Pinpoint the cell where the given text exists, returning its [X, Y] midpoint coordinate. 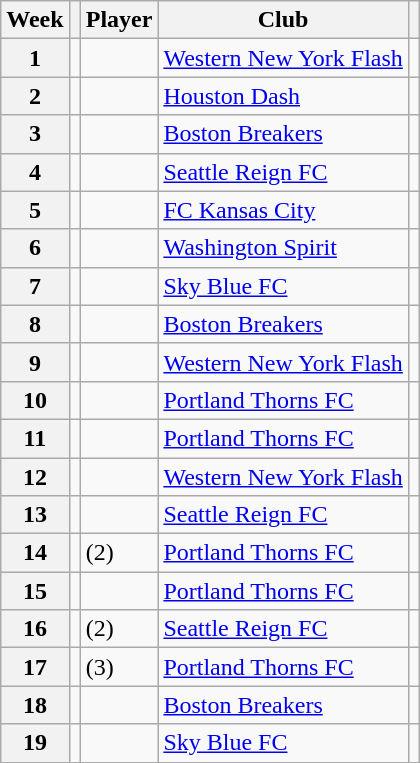
19 [35, 743]
Washington Spirit [283, 248]
3 [35, 134]
16 [35, 629]
10 [35, 400]
7 [35, 286]
2 [35, 96]
9 [35, 362]
4 [35, 172]
17 [35, 667]
FC Kansas City [283, 210]
15 [35, 591]
13 [35, 515]
5 [35, 210]
11 [35, 438]
12 [35, 477]
18 [35, 705]
Player [119, 20]
14 [35, 553]
6 [35, 248]
8 [35, 324]
Club [283, 20]
(3) [119, 667]
1 [35, 58]
Week [35, 20]
Houston Dash [283, 96]
